From the cell containing the given text, extract its center point as [X, Y] coordinate. 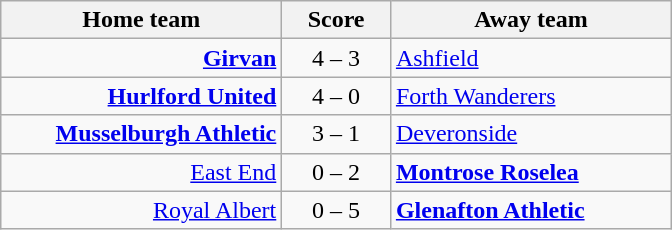
0 – 2 [336, 172]
Girvan [142, 58]
Forth Wanderers [530, 96]
Musselburgh Athletic [142, 134]
Score [336, 20]
Ashfield [530, 58]
Hurlford United [142, 96]
Deveronside [530, 134]
0 – 5 [336, 210]
Royal Albert [142, 210]
East End [142, 172]
Montrose Roselea [530, 172]
3 – 1 [336, 134]
Glenafton Athletic [530, 210]
4 – 0 [336, 96]
4 – 3 [336, 58]
Home team [142, 20]
Away team [530, 20]
